Capture the cell that displays the provided text and extract its (X, Y) central coordinate. 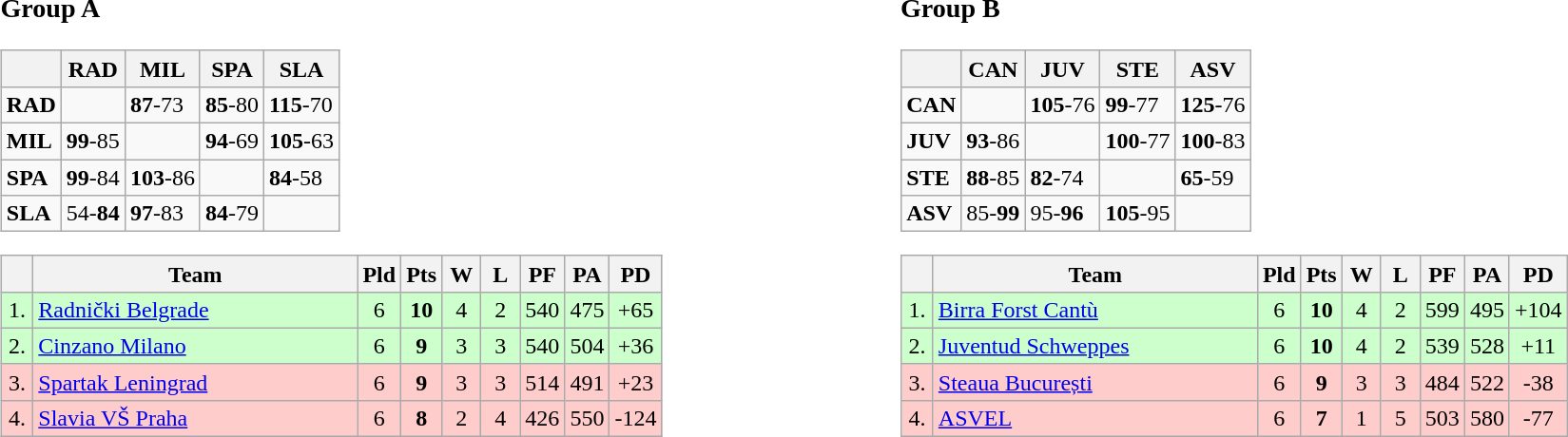
105-63 (300, 142)
105-95 (1137, 214)
95-96 (1063, 214)
Cinzano Milano (196, 346)
97-83 (162, 214)
99-84 (93, 178)
84-79 (232, 214)
125-76 (1213, 104)
105-76 (1063, 104)
65-59 (1213, 178)
550 (588, 418)
484 (1442, 382)
7 (1322, 418)
54-84 (93, 214)
87-73 (162, 104)
100-83 (1213, 142)
103-86 (162, 178)
539 (1442, 346)
491 (588, 382)
-38 (1539, 382)
+23 (635, 382)
+104 (1539, 310)
528 (1487, 346)
115-70 (300, 104)
8 (422, 418)
-77 (1539, 418)
ASVEL (1095, 418)
1 (1362, 418)
514 (542, 382)
504 (588, 346)
503 (1442, 418)
94-69 (232, 142)
84-58 (300, 178)
Radnički Belgrade (196, 310)
88-85 (993, 178)
99-77 (1137, 104)
426 (542, 418)
85-80 (232, 104)
82-74 (1063, 178)
580 (1487, 418)
+65 (635, 310)
Birra Forst Cantù (1095, 310)
-124 (635, 418)
+36 (635, 346)
Spartak Leningrad (196, 382)
599 (1442, 310)
85-99 (993, 214)
Steaua București (1095, 382)
99-85 (93, 142)
100-77 (1137, 142)
93-86 (993, 142)
495 (1487, 310)
Slavia VŠ Praha (196, 418)
+11 (1539, 346)
5 (1400, 418)
475 (588, 310)
Juventud Schweppes (1095, 346)
522 (1487, 382)
